Extract the [x, y] coordinate from the center of the cell holding the provided text.  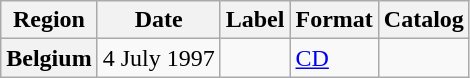
Belgium [49, 58]
Catalog [424, 20]
Region [49, 20]
Label [255, 20]
Date [158, 20]
CD [334, 58]
Format [334, 20]
4 July 1997 [158, 58]
